Return (x, y) of the center of cell containing provided text 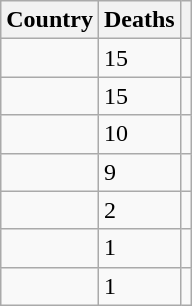
10 (139, 134)
Country (50, 20)
9 (139, 172)
2 (139, 210)
Deaths (139, 20)
